Detect which cell encompasses the target text, then output its (x, y) center coordinate. 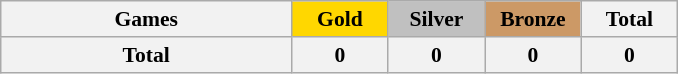
Games (146, 19)
Gold (340, 19)
Bronze (534, 19)
Silver (436, 19)
